Output the [X, Y] coordinate of the center of the cell containing the given text.  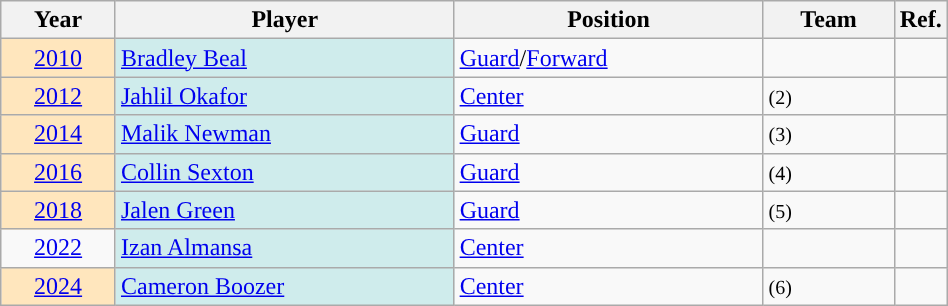
Bradley Beal [284, 58]
2022 [58, 248]
(3) [828, 134]
2012 [58, 96]
2010 [58, 58]
(6) [828, 286]
Year [58, 20]
(2) [828, 96]
(5) [828, 210]
(4) [828, 172]
Cameron Boozer [284, 286]
Jahlil Okafor [284, 96]
Izan Almansa [284, 248]
2016 [58, 172]
Collin Sexton [284, 172]
Jalen Green [284, 210]
2018 [58, 210]
Position [608, 20]
Guard/Forward [608, 58]
Team [828, 20]
Ref. [920, 20]
2014 [58, 134]
Player [284, 20]
Malik Newman [284, 134]
2024 [58, 286]
